For the text-containing cell, return its midpoint in [x, y] coordinate format. 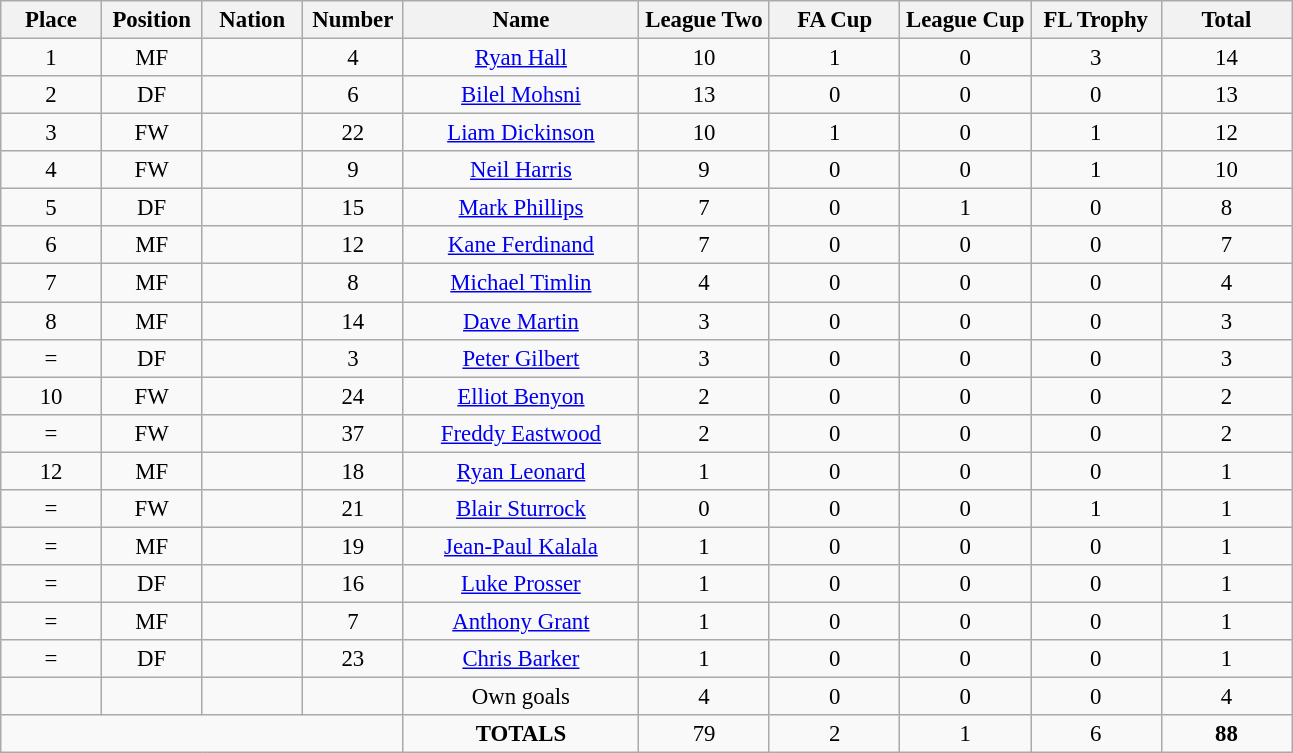
19 [354, 546]
24 [354, 396]
Position [152, 20]
Liam Dickinson [521, 133]
Luke Prosser [521, 584]
Own goals [521, 697]
22 [354, 133]
Peter Gilbert [521, 358]
16 [354, 584]
Bilel Mohsni [521, 95]
Ryan Hall [521, 58]
79 [704, 734]
Michael Timlin [521, 283]
Blair Sturrock [521, 509]
88 [1226, 734]
Place [52, 20]
18 [354, 471]
5 [52, 208]
Number [354, 20]
Anthony Grant [521, 621]
15 [354, 208]
Total [1226, 20]
Chris Barker [521, 659]
FA Cup [834, 20]
Neil Harris [521, 170]
23 [354, 659]
37 [354, 433]
League Cup [966, 20]
Ryan Leonard [521, 471]
TOTALS [521, 734]
League Two [704, 20]
Nation [252, 20]
FL Trophy [1096, 20]
Mark Phillips [521, 208]
21 [354, 509]
Kane Ferdinand [521, 245]
Dave Martin [521, 321]
Name [521, 20]
Elliot Benyon [521, 396]
Freddy Eastwood [521, 433]
Jean-Paul Kalala [521, 546]
